Locate the cell with the specified text and output its (X, Y) center coordinate. 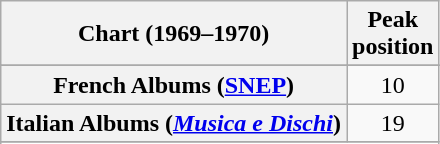
10 (393, 85)
19 (393, 123)
Peak position (393, 34)
Italian Albums (Musica e Dischi) (174, 123)
Chart (1969–1970) (174, 34)
French Albums (SNEP) (174, 85)
